Capture the cell that displays the provided text and extract its (x, y) central coordinate. 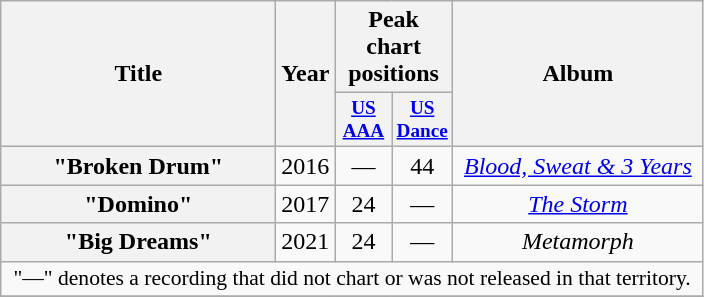
The Storm (578, 204)
44 (422, 166)
USAAA (364, 120)
"—" denotes a recording that did not chart or was not released in that territory. (352, 279)
USDance (422, 120)
Year (306, 74)
"Domino" (138, 204)
2021 (306, 242)
Metamorph (578, 242)
Title (138, 74)
Blood, Sweat & 3 Years (578, 166)
Peak chart positions (394, 47)
Album (578, 74)
"Big Dreams" (138, 242)
"Broken Drum" (138, 166)
2017 (306, 204)
2016 (306, 166)
